Search for the cell housing the specified text and yield its (X, Y) center coordinate. 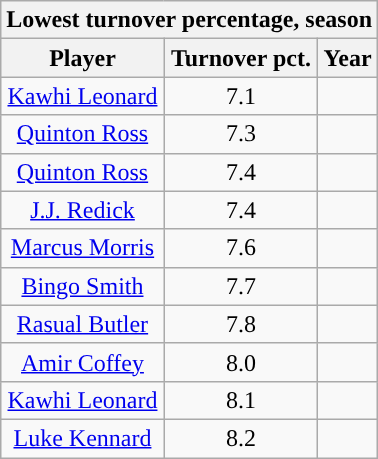
Marcus Morris (82, 248)
8.2 (240, 438)
Lowest turnover percentage, season (190, 20)
J.J. Redick (82, 210)
7.6 (240, 248)
Amir Coffey (82, 362)
Luke Kennard (82, 438)
8.1 (240, 400)
Player (82, 58)
Year (348, 58)
7.8 (240, 324)
8.0 (240, 362)
Bingo Smith (82, 286)
Rasual Butler (82, 324)
7.1 (240, 96)
7.3 (240, 134)
7.7 (240, 286)
Turnover pct. (240, 58)
